Output the [x, y] coordinate of the center of the cell containing the given text.  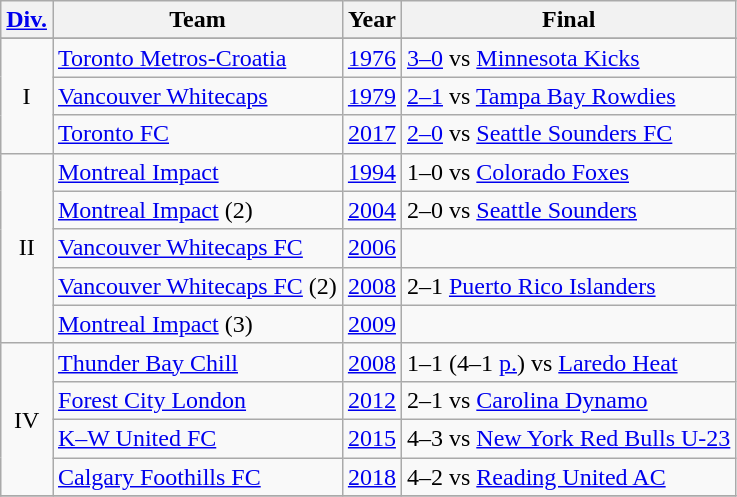
2006 [372, 248]
4–2 vs Reading United AC [568, 477]
1979 [372, 96]
1976 [372, 58]
Calgary Foothills FC [197, 477]
2018 [372, 477]
2–1 Puerto Rico Islanders [568, 286]
II [27, 248]
2009 [372, 324]
1994 [372, 172]
K–W United FC [197, 438]
2–0 vs Seattle Sounders [568, 210]
Montreal Impact (2) [197, 210]
2–0 vs Seattle Sounders FC [568, 134]
IV [27, 419]
Toronto FC [197, 134]
Montreal Impact [197, 172]
Vancouver Whitecaps FC [197, 248]
Final [568, 20]
Div. [27, 20]
Montreal Impact (3) [197, 324]
I [27, 96]
2–1 vs Tampa Bay Rowdies [568, 96]
2017 [372, 134]
2012 [372, 400]
Thunder Bay Chill [197, 362]
Vancouver Whitecaps FC (2) [197, 286]
2–1 vs Carolina Dynamo [568, 400]
2015 [372, 438]
Team [197, 20]
1–1 (4–1 p.) vs Laredo Heat [568, 362]
Forest City London [197, 400]
1–0 vs Colorado Foxes [568, 172]
2004 [372, 210]
4–3 vs New York Red Bulls U-23 [568, 438]
Toronto Metros-Croatia [197, 58]
3–0 vs Minnesota Kicks [568, 58]
Vancouver Whitecaps [197, 96]
Year [372, 20]
